Pinpoint the cell where the given text exists, returning its (x, y) midpoint coordinate. 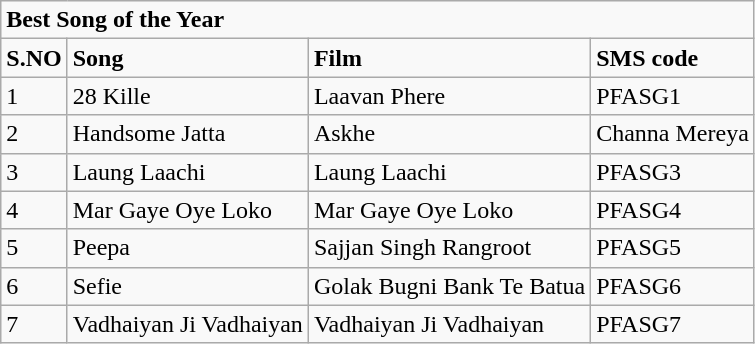
Golak Bugni Bank Te Batua (449, 286)
PFASG6 (673, 286)
Peepa (188, 248)
PFASG3 (673, 172)
Best Song of the Year (378, 20)
Channa Mereya (673, 134)
Film (449, 58)
3 (34, 172)
1 (34, 96)
Song (188, 58)
7 (34, 324)
PFASG4 (673, 210)
S.NO (34, 58)
Askhe (449, 134)
Sefie (188, 286)
PFASG1 (673, 96)
2 (34, 134)
6 (34, 286)
SMS code (673, 58)
PFASG7 (673, 324)
Sajjan Singh Rangroot (449, 248)
PFASG5 (673, 248)
Handsome Jatta (188, 134)
28 Kille (188, 96)
Laavan Phere (449, 96)
4 (34, 210)
5 (34, 248)
